Determine the (X, Y) coordinate at the center of the cell enclosing the given text.  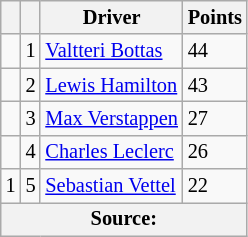
Valtteri Bottas (111, 51)
44 (215, 51)
5 (31, 186)
Max Verstappen (111, 118)
Driver (111, 17)
4 (31, 152)
22 (215, 186)
Sebastian Vettel (111, 186)
Lewis Hamilton (111, 85)
26 (215, 152)
Charles Leclerc (111, 152)
27 (215, 118)
43 (215, 85)
3 (31, 118)
2 (31, 85)
Source: (124, 219)
Points (215, 17)
